Output the (x, y) coordinate of the center of the cell containing the given text.  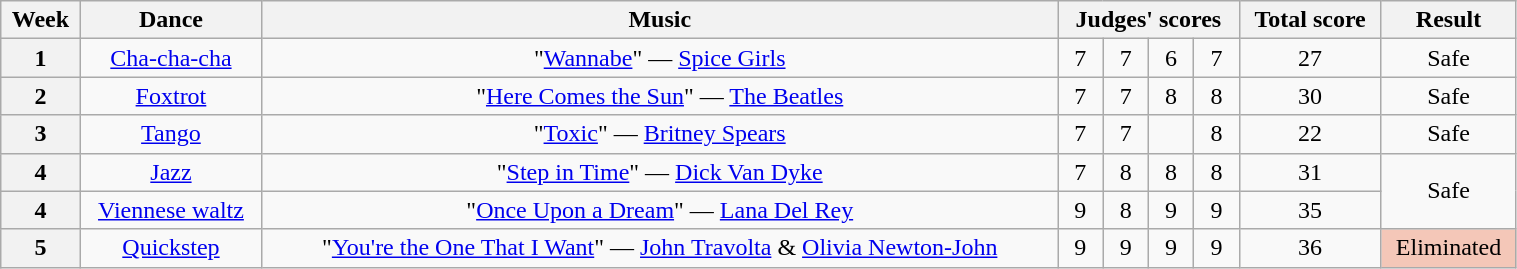
Foxtrot (171, 96)
Result (1448, 20)
35 (1310, 210)
5 (40, 248)
"Wannabe" — Spice Girls (660, 58)
Viennese waltz (171, 210)
Week (40, 20)
Music (660, 20)
"Step in Time" — Dick Van Dyke (660, 172)
"Once Upon a Dream" — Lana Del Rey (660, 210)
31 (1310, 172)
"Toxic" — Britney Spears (660, 134)
30 (1310, 96)
Quickstep (171, 248)
"Here Comes the Sun" — The Beatles (660, 96)
22 (1310, 134)
Judges' scores (1149, 20)
Dance (171, 20)
3 (40, 134)
27 (1310, 58)
2 (40, 96)
Eliminated (1448, 248)
"You're the One That I Want" — John Travolta & Olivia Newton-John (660, 248)
6 (1170, 58)
Total score (1310, 20)
Jazz (171, 172)
36 (1310, 248)
Cha-cha-cha (171, 58)
1 (40, 58)
Tango (171, 134)
